Provide the [X, Y] coordinate of the cell's center where the given text is located.  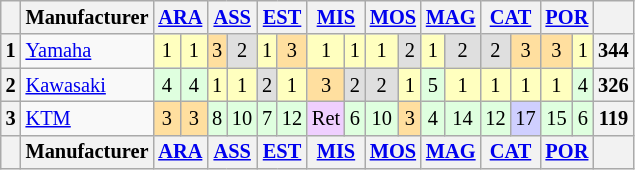
344 [613, 51]
Ret [326, 118]
119 [613, 118]
5 [433, 85]
KTM [88, 118]
17 [525, 118]
326 [613, 85]
15 [557, 118]
Yamaha [88, 51]
8 [217, 118]
7 [267, 118]
14 [463, 118]
Kawasaki [88, 85]
